For the text-containing cell, return its midpoint in [X, Y] coordinate format. 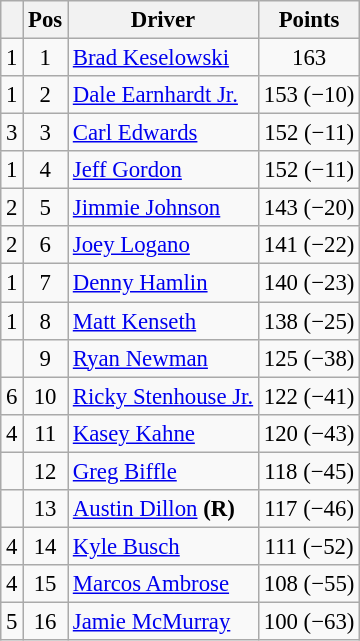
Pos [46, 20]
Matt Kenseth [164, 321]
9 [46, 358]
122 (−41) [308, 396]
Ricky Stenhouse Jr. [164, 396]
Greg Biffle [164, 471]
Kyle Busch [164, 546]
Denny Hamlin [164, 283]
Dale Earnhardt Jr. [164, 95]
Jimmie Johnson [164, 208]
141 (−22) [308, 245]
118 (−45) [308, 471]
12 [46, 471]
10 [46, 396]
Points [308, 20]
Driver [164, 20]
153 (−10) [308, 95]
117 (−46) [308, 509]
8 [46, 321]
Jeff Gordon [164, 170]
125 (−38) [308, 358]
138 (−25) [308, 321]
11 [46, 433]
Joey Logano [164, 245]
Ryan Newman [164, 358]
Jamie McMurray [164, 621]
163 [308, 58]
7 [46, 283]
140 (−23) [308, 283]
13 [46, 509]
Austin Dillon (R) [164, 509]
143 (−20) [308, 208]
108 (−55) [308, 584]
15 [46, 584]
Brad Keselowski [164, 58]
Marcos Ambrose [164, 584]
120 (−43) [308, 433]
Kasey Kahne [164, 433]
111 (−52) [308, 546]
16 [46, 621]
Carl Edwards [164, 133]
100 (−63) [308, 621]
14 [46, 546]
